For the text-containing cell, return its midpoint in [x, y] coordinate format. 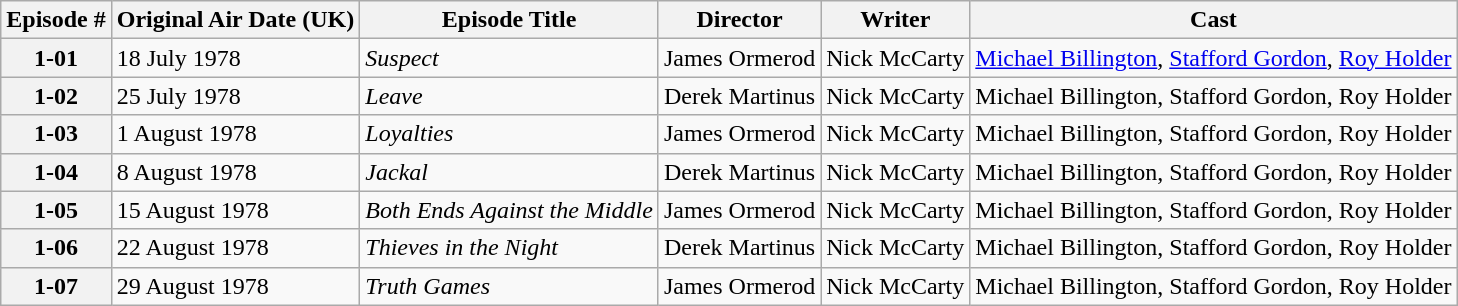
22 August 1978 [236, 248]
Truth Games [510, 286]
1 August 1978 [236, 134]
1-02 [56, 96]
Episode Title [510, 20]
Original Air Date (UK) [236, 20]
29 August 1978 [236, 286]
Episode # [56, 20]
1-03 [56, 134]
Thieves in the Night [510, 248]
Leave [510, 96]
Jackal [510, 172]
Both Ends Against the Middle [510, 210]
Loyalties [510, 134]
18 July 1978 [236, 58]
8 August 1978 [236, 172]
Cast [1214, 20]
1-05 [56, 210]
Director [739, 20]
1-07 [56, 286]
Writer [896, 20]
1-01 [56, 58]
15 August 1978 [236, 210]
Suspect [510, 58]
25 July 1978 [236, 96]
1-04 [56, 172]
1-06 [56, 248]
